Scan for the cell matching the given text and deliver its [X, Y] coordinate at center. 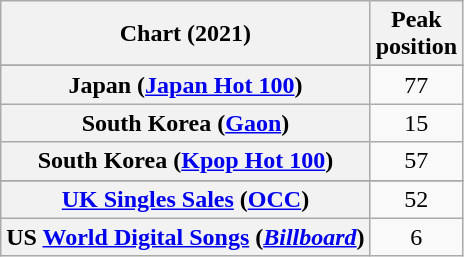
77 [416, 85]
Peakposition [416, 34]
52 [416, 199]
UK Singles Sales (OCC) [186, 199]
Japan (Japan Hot 100) [186, 85]
57 [416, 161]
Chart (2021) [186, 34]
South Korea (Kpop Hot 100) [186, 161]
6 [416, 237]
US World Digital Songs (Billboard) [186, 237]
15 [416, 123]
South Korea (Gaon) [186, 123]
